Scan for the cell matching the given text and deliver its (x, y) coordinate at center. 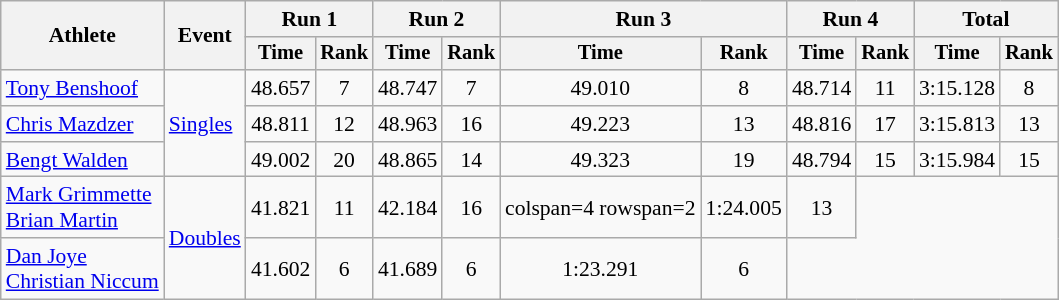
49.002 (280, 160)
19 (744, 160)
Run 2 (436, 19)
41.689 (408, 268)
Tony Benshoof (82, 88)
48.657 (280, 88)
49.223 (600, 124)
1:23.291 (600, 268)
49.010 (600, 88)
Mark GrimmetteBrian Martin (82, 208)
Event (205, 36)
41.602 (280, 268)
Total (986, 19)
20 (344, 160)
Chris Mazdzer (82, 124)
colspan=4 rowspan=2 (600, 208)
Bengt Walden (82, 160)
Run 3 (644, 19)
48.794 (822, 160)
3:15.984 (957, 160)
1:24.005 (744, 208)
17 (885, 124)
41.821 (280, 208)
3:15.813 (957, 124)
48.747 (408, 88)
Doubles (205, 238)
14 (471, 160)
12 (344, 124)
48.963 (408, 124)
3:15.128 (957, 88)
Run 1 (310, 19)
42.184 (408, 208)
Athlete (82, 36)
Dan JoyeChristian Niccum (82, 268)
48.811 (280, 124)
48.865 (408, 160)
Run 4 (850, 19)
48.816 (822, 124)
49.323 (600, 160)
Singles (205, 124)
48.714 (822, 88)
